Capture the cell that displays the provided text and extract its [x, y] central coordinate. 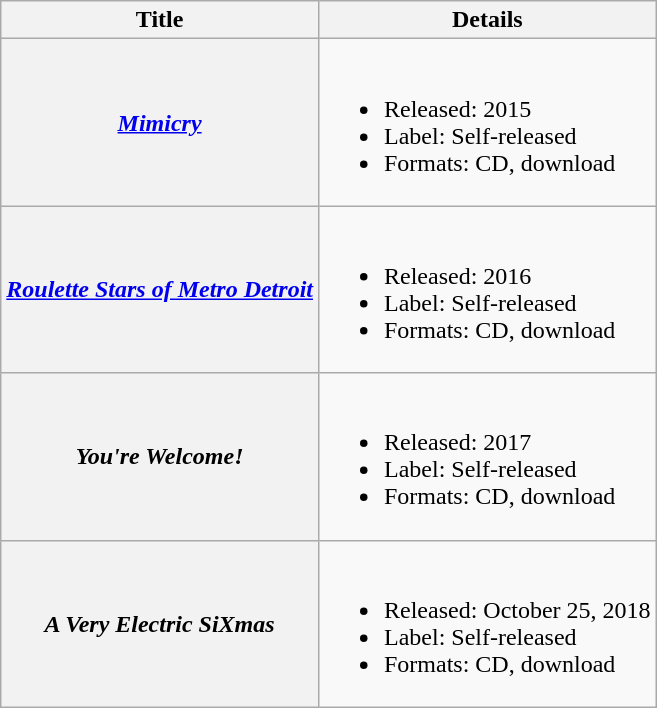
Released: 2017Label: Self-releasedFormats: CD, download [487, 456]
Title [160, 20]
A Very Electric SiXmas [160, 624]
Released: October 25, 2018Label: Self-releasedFormats: CD, download [487, 624]
You're Welcome! [160, 456]
Released: 2015Label: Self-releasedFormats: CD, download [487, 122]
Released: 2016Label: Self-releasedFormats: CD, download [487, 290]
Roulette Stars of Metro Detroit [160, 290]
Mimicry [160, 122]
Details [487, 20]
